Determine the [x, y] coordinate at the center of the cell enclosing the given text.  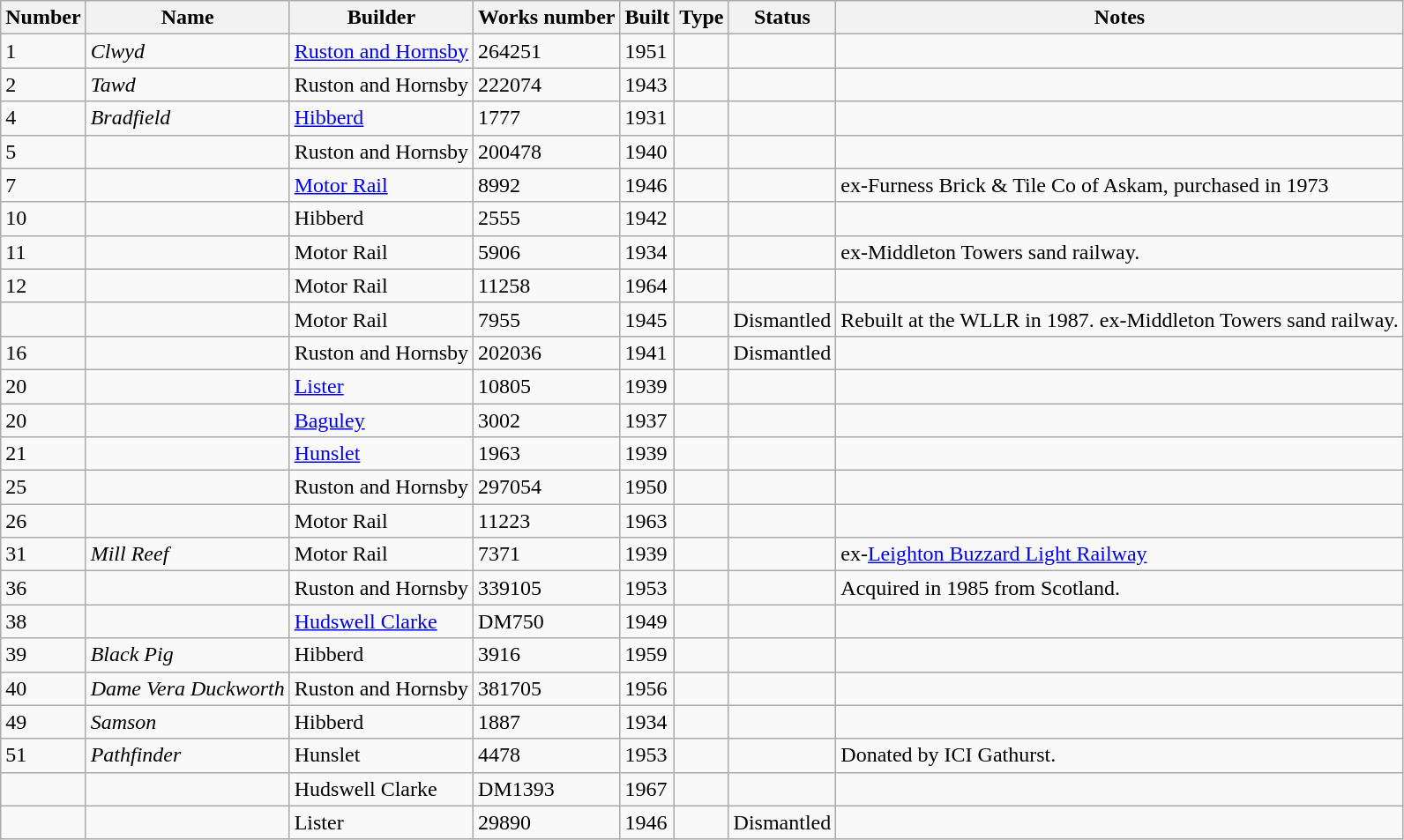
2 [43, 85]
Rebuilt at the WLLR in 1987. ex-Middleton Towers sand railway. [1120, 319]
39 [43, 655]
Tawd [187, 85]
31 [43, 554]
Pathfinder [187, 755]
21 [43, 454]
7 [43, 185]
4 [43, 118]
1941 [647, 353]
1967 [647, 789]
1887 [547, 722]
25 [43, 487]
Samson [187, 722]
Status [782, 18]
Bradfield [187, 118]
Baguley [381, 420]
11258 [547, 286]
1943 [647, 85]
38 [43, 621]
36 [43, 588]
26 [43, 521]
Clwyd [187, 51]
1949 [647, 621]
Name [187, 18]
8992 [547, 185]
1959 [647, 655]
Acquired in 1985 from Scotland. [1120, 588]
7371 [547, 554]
5906 [547, 252]
Works number [547, 18]
DM1393 [547, 789]
2555 [547, 219]
Dame Vera Duckworth [187, 688]
264251 [547, 51]
10 [43, 219]
7955 [547, 319]
ex-Furness Brick & Tile Co of Askam, purchased in 1973 [1120, 185]
1777 [547, 118]
1937 [647, 420]
Mill Reef [187, 554]
1956 [647, 688]
12 [43, 286]
1940 [647, 152]
1942 [647, 219]
Built [647, 18]
51 [43, 755]
49 [43, 722]
1 [43, 51]
1951 [647, 51]
29890 [547, 822]
1964 [647, 286]
297054 [547, 487]
5 [43, 152]
11 [43, 252]
Notes [1120, 18]
1950 [647, 487]
381705 [547, 688]
10805 [547, 386]
Type [702, 18]
200478 [547, 152]
Donated by ICI Gathurst. [1120, 755]
1945 [647, 319]
ex-Middleton Towers sand railway. [1120, 252]
222074 [547, 85]
3916 [547, 655]
Number [43, 18]
11223 [547, 521]
202036 [547, 353]
339105 [547, 588]
Black Pig [187, 655]
DM750 [547, 621]
40 [43, 688]
4478 [547, 755]
ex-Leighton Buzzard Light Railway [1120, 554]
16 [43, 353]
3002 [547, 420]
1931 [647, 118]
Builder [381, 18]
